Pinpoint the cell where the given text exists, returning its (X, Y) midpoint coordinate. 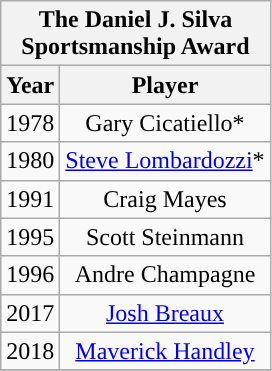
Gary Cicatiello* (165, 123)
Steve Lombardozzi* (165, 161)
Josh Breaux (165, 313)
1996 (30, 275)
1978 (30, 123)
Maverick Handley (165, 351)
2018 (30, 351)
2017 (30, 313)
Player (165, 85)
Craig Mayes (165, 199)
Scott Steinmann (165, 237)
The Daniel J. Silva Sportsmanship Award (136, 34)
Year (30, 85)
1995 (30, 237)
1980 (30, 161)
1991 (30, 199)
Andre Champagne (165, 275)
